Extract the [X, Y] coordinate from the center of the cell holding the provided text.  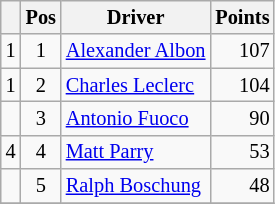
Points [242, 17]
Driver [136, 17]
2 [41, 85]
5 [41, 186]
Alexander Albon [136, 51]
Antonio Fuoco [136, 118]
104 [242, 85]
Ralph Boschung [136, 186]
53 [242, 152]
3 [41, 118]
Charles Leclerc [136, 85]
90 [242, 118]
Pos [41, 17]
107 [242, 51]
Matt Parry [136, 152]
48 [242, 186]
